Extract the (x, y) coordinate from the center of the cell holding the provided text.  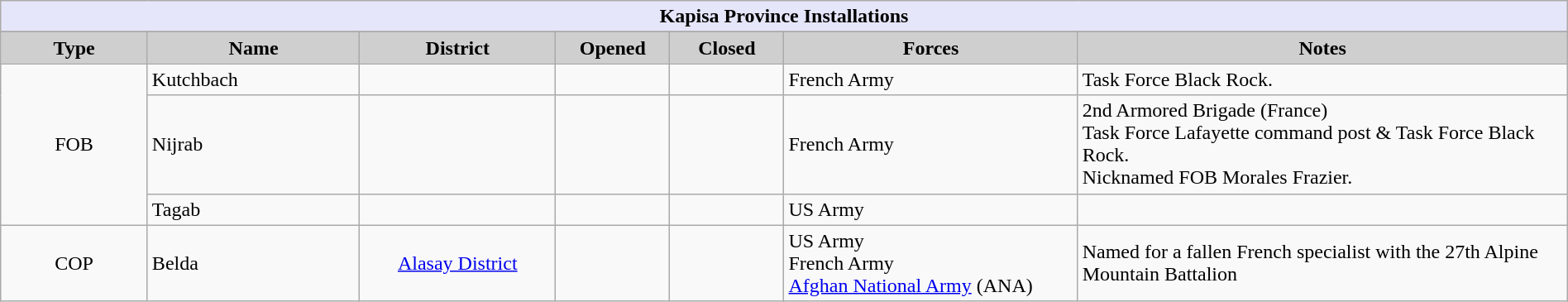
US Army (931, 209)
Named for a fallen French specialist with the 27th Alpine Mountain Battalion (1322, 263)
Kutchbach (253, 79)
District (458, 48)
Notes (1322, 48)
Forces (931, 48)
COP (74, 263)
FOB (74, 144)
Alasay District (458, 263)
Opened (613, 48)
Kapisa Province Installations (784, 17)
2nd Armored Brigade (France) Task Force Lafayette command post & Task Force Black Rock.Nicknamed FOB Morales Frazier. (1322, 144)
Tagab (253, 209)
Belda (253, 263)
US Army French Army Afghan National Army (ANA) (931, 263)
Nijrab (253, 144)
Type (74, 48)
Closed (727, 48)
Name (253, 48)
Task Force Black Rock. (1322, 79)
